Provide the (x, y) coordinate of the cell's center where the given text is located.  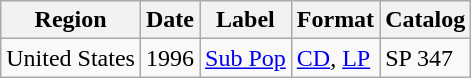
United States (71, 58)
CD, LP (335, 58)
Sub Pop (246, 58)
Catalog (426, 20)
1996 (170, 58)
Format (335, 20)
Label (246, 20)
Date (170, 20)
SP 347 (426, 58)
Region (71, 20)
